Provide the [x, y] coordinate of the cell's center where the given text is located.  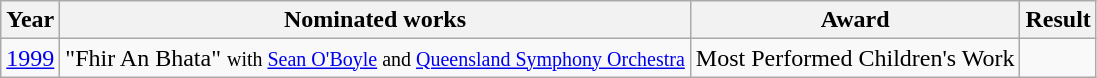
Result [1058, 20]
1999 [30, 58]
Nominated works [375, 20]
Award [855, 20]
Most Performed Children's Work [855, 58]
"Fhir An Bhata" with Sean O'Boyle and Queensland Symphony Orchestra [375, 58]
Year [30, 20]
